Identify which cell holds the provided text, then report its [x, y] central coordinate. 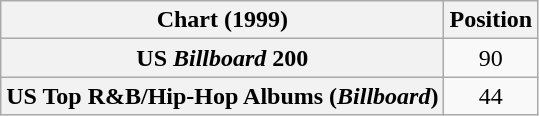
Chart (1999) [222, 20]
US Billboard 200 [222, 58]
90 [491, 58]
Position [491, 20]
44 [491, 96]
US Top R&B/Hip-Hop Albums (Billboard) [222, 96]
